Locate the cell with the specified text and output its (x, y) center coordinate. 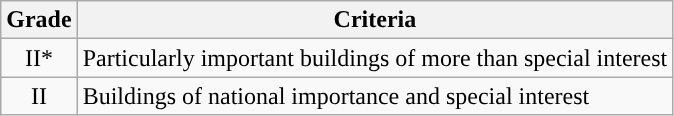
Criteria (375, 20)
II* (39, 58)
II (39, 96)
Particularly important buildings of more than special interest (375, 58)
Buildings of national importance and special interest (375, 96)
Grade (39, 20)
